From the cell containing the given text, extract its center point as [X, Y] coordinate. 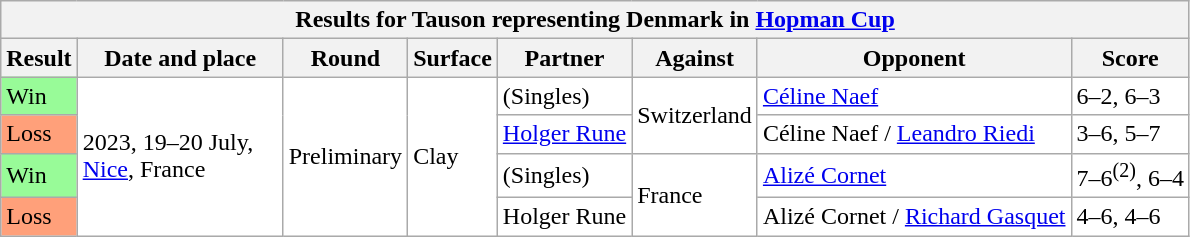
Alizé Cornet [914, 176]
Partner [564, 58]
Céline Naef / Leandro Riedi [914, 134]
Against [695, 58]
France [695, 194]
Céline Naef [914, 96]
Round [345, 58]
Opponent [914, 58]
Alizé Cornet / Richard Gasquet [914, 217]
2023, 19–20 July, Nice, France [180, 156]
Preliminary [345, 156]
3–6, 5–7 [1130, 134]
4–6, 4–6 [1130, 217]
Switzerland [695, 115]
Clay [453, 156]
Score [1130, 58]
Results for Tauson representing Denmark in Hopman Cup [596, 20]
Date and place [180, 58]
6–2, 6–3 [1130, 96]
Surface [453, 58]
Result [39, 58]
7–6(2), 6–4 [1130, 176]
